Scan for the cell matching the given text and deliver its (X, Y) coordinate at center. 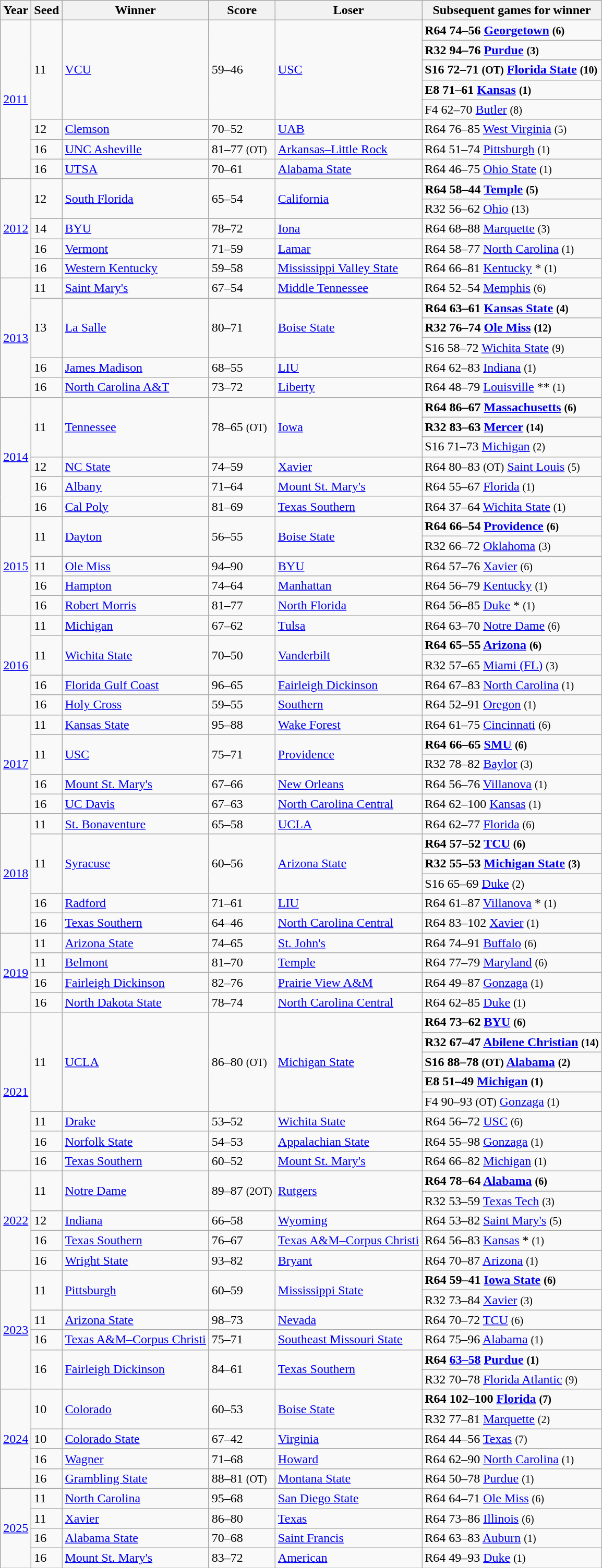
Prairie View A&M (348, 983)
North Florida (348, 606)
81–70 (242, 963)
Grambling State (136, 1478)
94–90 (242, 566)
95–68 (242, 1498)
R64 57–76 Xavier (6) (512, 566)
R64 74–91 Buffalo (6) (512, 943)
60–59 (242, 1290)
71–61 (242, 903)
R64 70–72 TCU (6) (512, 1320)
R32 83–63 Mercer (14) (512, 427)
VCU (136, 70)
59–58 (242, 268)
R64 37–64 Wichita State (1) (512, 506)
R64 49–87 Gonzaga (1) (512, 983)
Notre Dame (136, 1191)
95–88 (242, 725)
Temple (348, 963)
UC Davis (136, 804)
67–63 (242, 804)
Holy Cross (136, 705)
2019 (16, 973)
Bryant (348, 1260)
R64 58–77 North Carolina (1) (512, 249)
R64 55–98 Gonzaga (1) (512, 1141)
74–65 (242, 943)
2015 (16, 566)
Pittsburgh (136, 1290)
Ole Miss (136, 566)
R64 65–55 Arizona (6) (512, 645)
R64 67–83 North Carolina (1) (512, 685)
R32 78–82 Baylor (3) (512, 764)
60–56 (242, 863)
R64 56–72 USC (6) (512, 1121)
R64 57–52 TCU (6) (512, 843)
Western Kentucky (136, 268)
Saint Mary's (136, 288)
82–76 (242, 983)
78–74 (242, 1002)
Vermont (136, 249)
Vanderbilt (348, 655)
R64 66–81 Kentucky * (1) (512, 268)
R32 67–47 Abilene Christian (14) (512, 1042)
R64 53–82 Saint Mary's (5) (512, 1221)
81–77 (OT) (242, 149)
R64 62–83 Indiana (1) (512, 367)
R64 74–56 Georgetown (6) (512, 30)
67–66 (242, 784)
60–53 (242, 1409)
Hampton (136, 586)
Michigan State (348, 1062)
Cal Poly (136, 506)
2016 (16, 665)
James Madison (136, 367)
80–71 (242, 328)
R64 51–74 Pittsburgh (1) (512, 149)
R64 62–77 Florida (6) (512, 824)
Radford (136, 903)
67–54 (242, 288)
Mississippi State (348, 1290)
R64 102–100 Florida (7) (512, 1399)
Drake (136, 1121)
70–68 (242, 1538)
American (348, 1558)
R64 66–54 Providence (6) (512, 526)
NC State (136, 467)
R64 59–41 Iowa State (6) (512, 1280)
R64 49–93 Duke (1) (512, 1558)
Rutgers (348, 1191)
13 (47, 328)
Michigan (136, 626)
E8 51–49 Michigan (1) (512, 1082)
81–69 (242, 506)
R64 76–85 West Virginia (5) (512, 129)
UAB (348, 129)
R32 94–76 Purdue (3) (512, 50)
R64 56–83 Kansas * (1) (512, 1241)
Kansas State (136, 725)
88–81 (OT) (242, 1478)
R64 77–79 Maryland (6) (512, 963)
UNC Asheville (136, 149)
R64 50–78 Purdue (1) (512, 1478)
93–82 (242, 1260)
Winner (136, 10)
Middle Tennessee (348, 288)
Southern (348, 705)
Nevada (348, 1320)
2018 (16, 873)
R32 73–84 Xavier (3) (512, 1300)
Montana State (348, 1478)
Iowa (348, 427)
Liberty (348, 387)
56–55 (242, 536)
R64 61–75 Cincinnati (6) (512, 725)
North Dakota State (136, 1002)
Subsequent games for winner (512, 10)
Appalachian State (348, 1141)
81–77 (242, 606)
89–87 (2OT) (242, 1191)
Tulsa (348, 626)
R64 52–91 Oregon (1) (512, 705)
84–61 (242, 1369)
South Florida (136, 199)
R64 63–83 Auburn (1) (512, 1538)
R64 56–85 Duke * (1) (512, 606)
R64 80–83 (OT) Saint Louis (5) (512, 467)
R64 62–90 North Carolina (1) (512, 1459)
67–42 (242, 1439)
R32 76–74 Ole Miss (12) (512, 328)
Virginia (348, 1439)
Wagner (136, 1459)
Texas (348, 1518)
78–72 (242, 228)
R64 66–65 SMU (6) (512, 744)
66–58 (242, 1221)
R32 70–78 Florida Atlantic (9) (512, 1379)
71–59 (242, 249)
Providence (348, 754)
60–52 (242, 1161)
64–46 (242, 923)
R64 66–82 Michigan (1) (512, 1161)
R32 77–81 Marquette (2) (512, 1419)
R64 78–64 Alabama (6) (512, 1181)
Wright State (136, 1260)
R32 55–53 Michigan State (3) (512, 863)
R64 70–87 Arizona (1) (512, 1260)
R32 57–65 Miami (FL) (3) (512, 665)
R64 48–79 Louisville ** (1) (512, 387)
F4 62–70 Butler (8) (512, 109)
Southeast Missouri State (348, 1340)
Clemson (136, 129)
North Carolina A&T (136, 387)
2024 (16, 1439)
R64 63–58 Purdue (1) (512, 1359)
71–68 (242, 1459)
R64 46–75 Ohio State (1) (512, 169)
2017 (16, 764)
70–61 (242, 169)
14 (47, 228)
R64 44–56 Texas (7) (512, 1439)
74–64 (242, 586)
R64 62–85 Duke (1) (512, 1002)
E8 71–61 Kansas (1) (512, 90)
St. Bonaventure (136, 824)
Mississippi Valley State (348, 268)
Wyoming (348, 1221)
St. John's (348, 943)
76–67 (242, 1241)
Loser (348, 10)
S16 88–78 (OT) Alabama (2) (512, 1062)
2023 (16, 1330)
Seed (47, 10)
2013 (16, 338)
78–65 (OT) (242, 427)
S16 58–72 Wichita State (9) (512, 348)
R64 63–70 Notre Dame (6) (512, 626)
F4 90–93 (OT) Gonzaga (1) (512, 1101)
59–46 (242, 70)
R64 55–67 Florida (1) (512, 486)
70–50 (242, 655)
Saint Francis (348, 1538)
53–52 (242, 1121)
R64 83–102 Xavier (1) (512, 923)
Albany (136, 486)
Tennessee (136, 427)
65–58 (242, 824)
Dayton (136, 536)
Score (242, 10)
98–73 (242, 1320)
S16 71–73 Michigan (2) (512, 447)
R64 73–86 Illinois (6) (512, 1518)
Belmont (136, 963)
Colorado State (136, 1439)
65–54 (242, 199)
86–80 (OT) (242, 1062)
R64 56–76 Villanova (1) (512, 784)
R64 63–61 Kansas State (4) (512, 308)
96–65 (242, 685)
2012 (16, 228)
R64 56–79 Kentucky (1) (512, 586)
2011 (16, 100)
R64 73–62 BYU (6) (512, 1022)
Year (16, 10)
74–59 (242, 467)
67–62 (242, 626)
83–72 (242, 1558)
Arkansas–Little Rock (348, 149)
R64 62–100 Kansas (1) (512, 804)
San Diego State (348, 1498)
Robert Morris (136, 606)
R32 53–59 Texas Tech (3) (512, 1200)
Syracuse (136, 863)
New Orleans (348, 784)
North Carolina (136, 1498)
UTSA (136, 169)
Manhattan (348, 586)
S16 72–71 (OT) Florida State (10) (512, 70)
Norfolk State (136, 1141)
Wake Forest (348, 725)
68–55 (242, 367)
73–72 (242, 387)
Iona (348, 228)
Florida Gulf Coast (136, 685)
2014 (16, 457)
R64 61–87 Villanova * (1) (512, 903)
S16 65–69 Duke (2) (512, 884)
R64 86–67 Massachusetts (6) (512, 407)
R64 75–96 Alabama (1) (512, 1340)
R64 64–71 Ole Miss (6) (512, 1498)
70–52 (242, 129)
2025 (16, 1528)
R32 66–72 Oklahoma (3) (512, 546)
Howard (348, 1459)
2022 (16, 1220)
California (348, 199)
71–64 (242, 486)
R32 56–62 Ohio (13) (512, 209)
2021 (16, 1092)
R64 58–44 Temple (5) (512, 189)
Lamar (348, 249)
R64 52–54 Memphis (6) (512, 288)
Indiana (136, 1221)
54–53 (242, 1141)
86–80 (242, 1518)
Colorado (136, 1409)
R64 68–88 Marquette (3) (512, 228)
La Salle (136, 328)
59–55 (242, 705)
